Return the [X, Y] coordinate for the center point of the cell that contains the specified text.  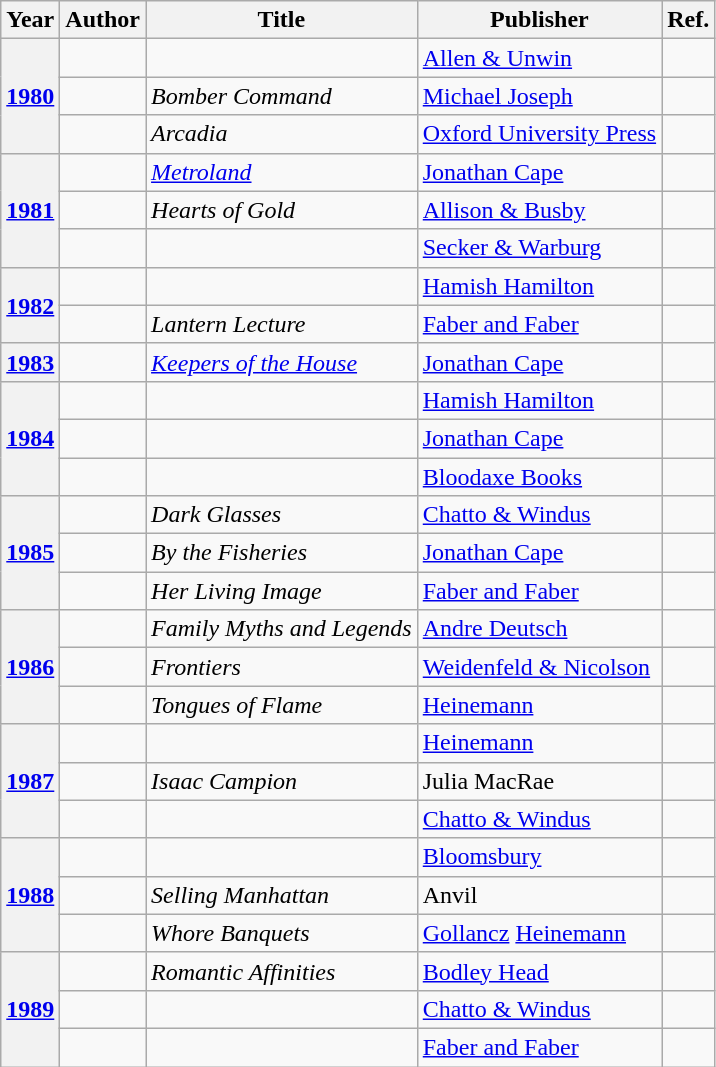
Bodley Head [539, 971]
Michael Joseph [539, 96]
Lantern Lecture [282, 324]
Keepers of the House [282, 362]
Allison & Busby [539, 210]
Arcadia [282, 134]
1983 [30, 362]
Romantic Affinities [282, 971]
Family Myths and Legends [282, 629]
Her Living Image [282, 591]
Oxford University Press [539, 134]
Publisher [539, 20]
Bloomsbury [539, 857]
Dark Glasses [282, 515]
Bomber Command [282, 96]
Weidenfeld & Nicolson [539, 667]
Anvil [539, 895]
Gollancz Heinemann [539, 933]
1982 [30, 305]
1988 [30, 895]
1986 [30, 667]
Whore Banquets [282, 933]
Tongues of Flame [282, 705]
Hearts of Gold [282, 210]
Ref. [688, 20]
1984 [30, 438]
Secker & Warburg [539, 248]
1987 [30, 781]
1981 [30, 210]
Metroland [282, 172]
Andre Deutsch [539, 629]
1980 [30, 96]
1985 [30, 553]
Bloodaxe Books [539, 477]
Julia MacRae [539, 781]
1989 [30, 1009]
By the Fisheries [282, 553]
Allen & Unwin [539, 58]
Isaac Campion [282, 781]
Year [30, 20]
Frontiers [282, 667]
Author [103, 20]
Selling Manhattan [282, 895]
Title [282, 20]
